Find where the given text appears and provide that cell's center as (x, y) coordinate. 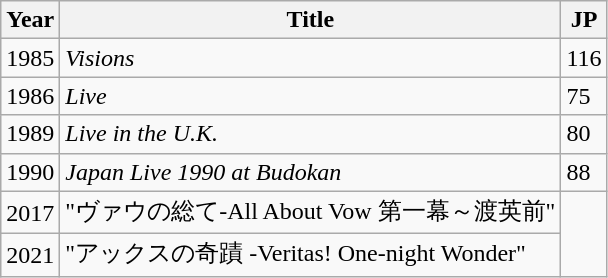
80 (584, 134)
Japan Live 1990 at Budokan (310, 172)
88 (584, 172)
75 (584, 96)
JP (584, 20)
1989 (30, 134)
2021 (30, 256)
"ヴァウの総て-All About Vow 第一幕～渡英前" (310, 212)
2017 (30, 212)
Live in the U.K. (310, 134)
116 (584, 58)
"アックスの奇蹟 -Veritas! One-night Wonder" (310, 256)
Title (310, 20)
1985 (30, 58)
Visions (310, 58)
Live (310, 96)
1986 (30, 96)
1990 (30, 172)
Year (30, 20)
